For the text-containing cell, return its midpoint in [X, Y] coordinate format. 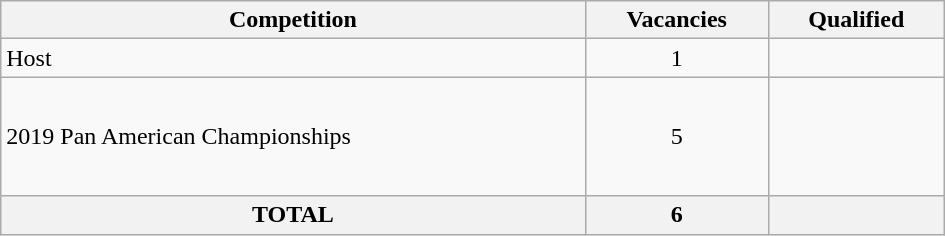
2019 Pan American Championships [293, 136]
5 [676, 136]
Qualified [856, 20]
Host [293, 58]
1 [676, 58]
6 [676, 215]
Vacancies [676, 20]
Competition [293, 20]
TOTAL [293, 215]
